Search for the cell housing the specified text and yield its (X, Y) center coordinate. 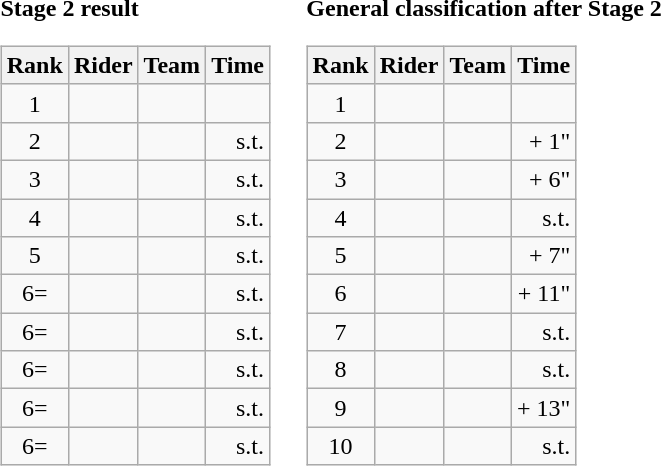
+ 13" (543, 408)
+ 7" (543, 256)
8 (340, 370)
+ 1" (543, 141)
7 (340, 332)
+ 6" (543, 179)
6 (340, 294)
+ 11" (543, 294)
10 (340, 446)
9 (340, 408)
